Determine the (x, y) coordinate at the center of the cell enclosing the given text.  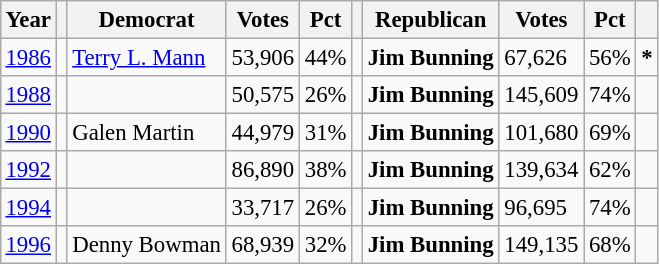
1986 (28, 57)
149,135 (542, 245)
56% (610, 57)
Democrat (146, 20)
1996 (28, 245)
Denny Bowman (146, 245)
38% (325, 170)
32% (325, 245)
145,609 (542, 95)
53,906 (262, 57)
Republican (430, 20)
86,890 (262, 170)
44,979 (262, 133)
1994 (28, 208)
Year (28, 20)
62% (610, 170)
1988 (28, 95)
67,626 (542, 57)
1992 (28, 170)
96,695 (542, 208)
44% (325, 57)
33,717 (262, 208)
101,680 (542, 133)
1990 (28, 133)
Galen Martin (146, 133)
68,939 (262, 245)
* (647, 57)
50,575 (262, 95)
69% (610, 133)
Terry L. Mann (146, 57)
68% (610, 245)
139,634 (542, 170)
31% (325, 133)
